Capture the cell that displays the provided text and extract its (X, Y) central coordinate. 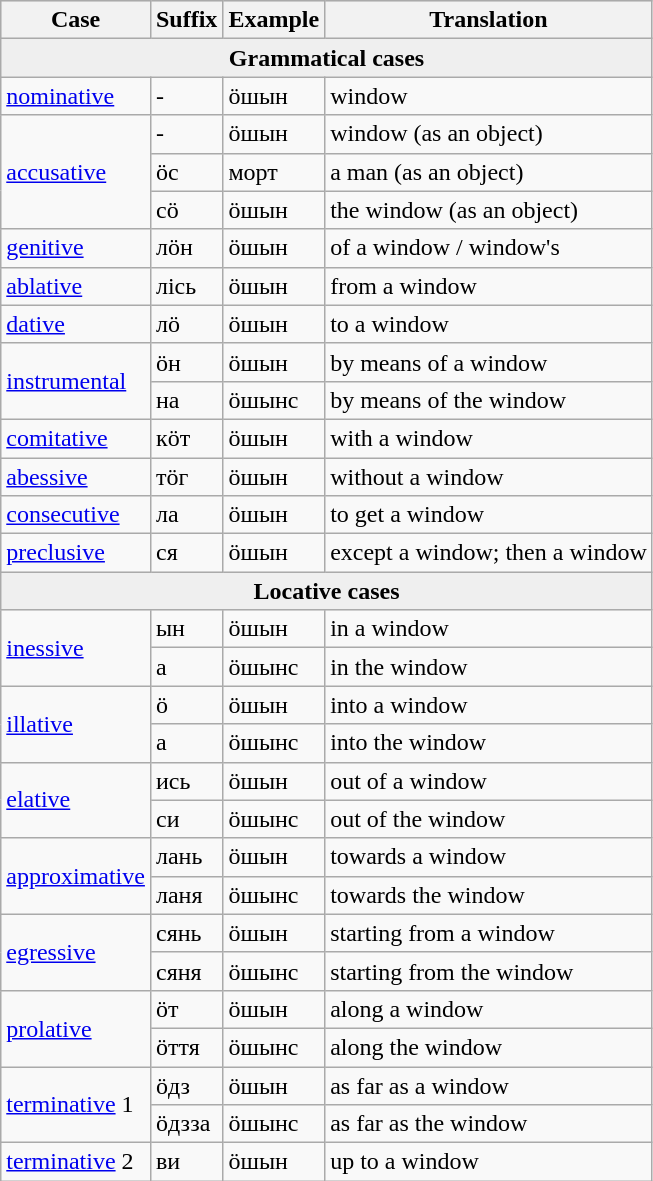
to a window (489, 324)
Suffix (186, 20)
на (186, 400)
ын (186, 629)
except a window; then a window (489, 553)
along a window (489, 1009)
to get a window (489, 515)
of a window / window's (489, 248)
öдзза (186, 1124)
nominative (76, 96)
egressive (76, 952)
морт (274, 172)
öc (186, 172)
in the window (489, 667)
window (as an object) (489, 134)
without a window (489, 477)
into a window (489, 705)
Locative cases (327, 591)
starting from a window (489, 933)
into the window (489, 743)
лöн (186, 248)
öття (186, 1047)
elative (76, 800)
genitive (76, 248)
ö (186, 705)
лaнь (186, 857)
terminative 2 (76, 1162)
öн (186, 362)
out of a window (489, 781)
ви (186, 1162)
as far as the window (489, 1124)
Translation (489, 20)
towards the window (489, 895)
тöг (186, 477)
inessive (76, 648)
instrumental (76, 381)
a man (as an object) (489, 172)
сянь (186, 933)
Case (76, 20)
illative (76, 724)
лiсь (186, 286)
Grammatical cases (327, 58)
out of the window (489, 819)
ся (186, 553)
approximative (76, 876)
in a window (489, 629)
along the window (489, 1047)
towards a window (489, 857)
terminative 1 (76, 1104)
accusative (76, 172)
comitative (76, 438)
by means of the window (489, 400)
cö (186, 210)
öт (186, 1009)
кöт (186, 438)
starting from the window (489, 971)
preclusive (76, 553)
Example (274, 20)
ись (186, 781)
from a window (489, 286)
up to a window (489, 1162)
си (186, 819)
ablative (76, 286)
лö (186, 324)
as far as a window (489, 1085)
öдз (186, 1085)
сяня (186, 971)
abessive (76, 477)
the window (as an object) (489, 210)
by means of a window (489, 362)
with a window (489, 438)
dative (76, 324)
prolative (76, 1028)
consecutive (76, 515)
ланя (186, 895)
window (489, 96)
лa (186, 515)
